Search for the cell housing the specified text and yield its [X, Y] center coordinate. 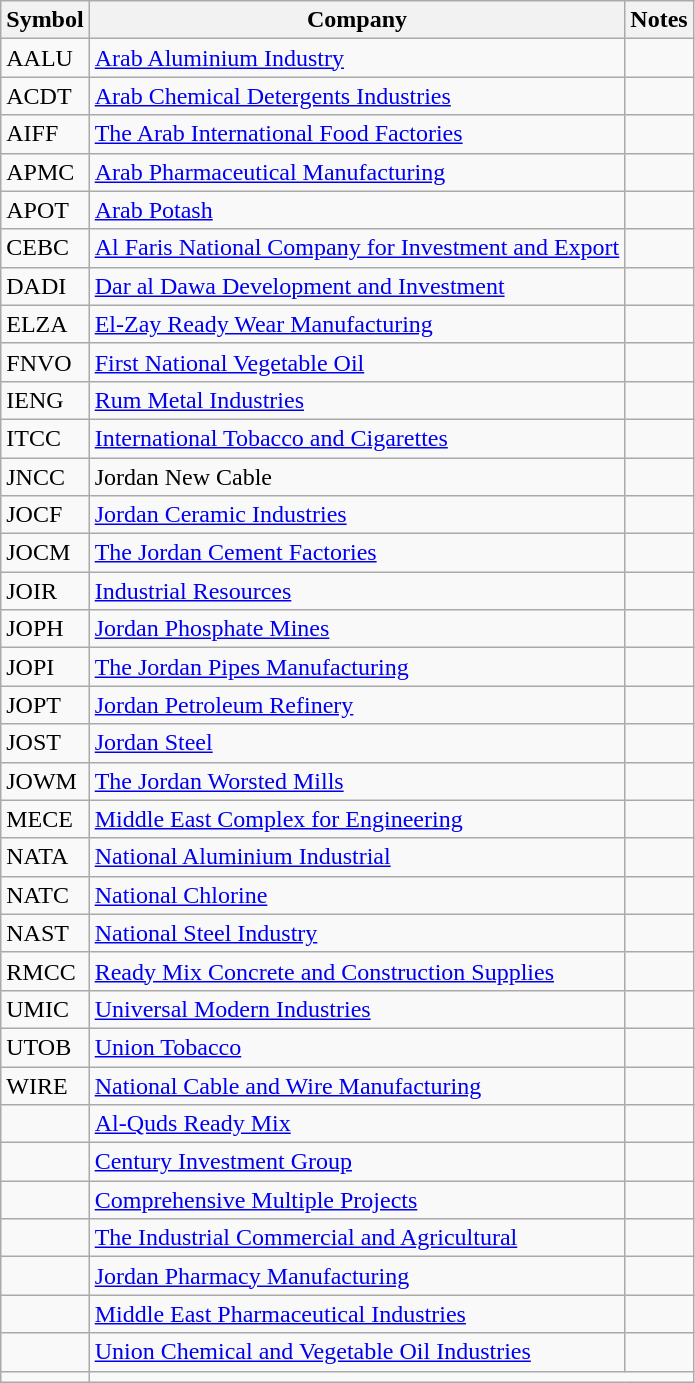
Jordan Petroleum Refinery [357, 705]
JOCF [45, 515]
FNVO [45, 362]
Century Investment Group [357, 1162]
Jordan New Cable [357, 477]
The Jordan Cement Factories [357, 553]
APMC [45, 172]
Comprehensive Multiple Projects [357, 1200]
The Industrial Commercial and Agricultural [357, 1238]
Al Faris National Company for Investment and Export [357, 248]
Jordan Pharmacy Manufacturing [357, 1276]
Jordan Ceramic Industries [357, 515]
JOPI [45, 667]
First National Vegetable Oil [357, 362]
ITCC [45, 438]
MECE [45, 819]
El-Zay Ready Wear Manufacturing [357, 324]
Notes [659, 20]
Al-Quds Ready Mix [357, 1124]
NATC [45, 895]
JOST [45, 743]
Universal Modern Industries [357, 1009]
The Jordan Worsted Mills [357, 781]
Dar al Dawa Development and Investment [357, 286]
National Aluminium Industrial [357, 857]
UTOB [45, 1047]
JNCC [45, 477]
IENG [45, 400]
National Chlorine [357, 895]
AALU [45, 58]
NATA [45, 857]
Arab Aluminium Industry [357, 58]
National Cable and Wire Manufacturing [357, 1085]
Rum Metal Industries [357, 400]
Middle East Complex for Engineering [357, 819]
Union Tobacco [357, 1047]
JOIR [45, 591]
WIRE [45, 1085]
AIFF [45, 134]
ACDT [45, 96]
APOT [45, 210]
National Steel Industry [357, 933]
RMCC [45, 971]
Company [357, 20]
Middle East Pharmaceutical Industries [357, 1314]
Arab Potash [357, 210]
The Arab International Food Factories [357, 134]
Arab Chemical Detergents Industries [357, 96]
Symbol [45, 20]
JOPT [45, 705]
UMIC [45, 1009]
Jordan Phosphate Mines [357, 629]
Ready Mix Concrete and Construction Supplies [357, 971]
ELZA [45, 324]
International Tobacco and Cigarettes [357, 438]
Union Chemical and Vegetable Oil Industries [357, 1352]
DADI [45, 286]
Industrial Resources [357, 591]
Arab Pharmaceutical Manufacturing [357, 172]
JOPH [45, 629]
NAST [45, 933]
JOWM [45, 781]
Jordan Steel [357, 743]
JOCM [45, 553]
CEBC [45, 248]
The Jordan Pipes Manufacturing [357, 667]
